Return [x, y] of the center of cell containing provided text 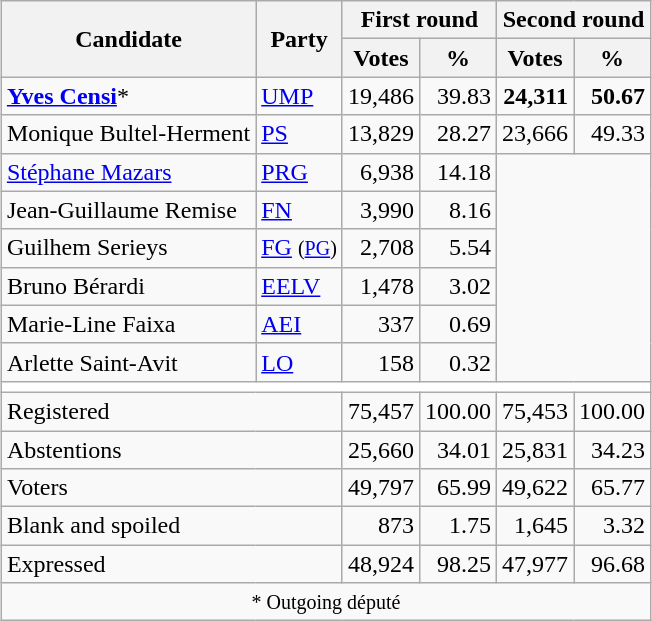
337 [380, 324]
24,311 [536, 96]
Bruno Bérardi [128, 286]
Candidate [128, 39]
2,708 [380, 248]
Party [300, 39]
Marie-Line Faixa [128, 324]
Monique Bultel-Herment [128, 134]
25,660 [380, 449]
* Outgoing député [326, 602]
23,666 [536, 134]
39.83 [458, 96]
98.25 [458, 564]
PS [300, 134]
Yves Censi* [128, 96]
50.67 [612, 96]
49,622 [536, 488]
28.27 [458, 134]
FG (PG) [300, 248]
96.68 [612, 564]
Expressed [172, 564]
65.99 [458, 488]
49,797 [380, 488]
PRG [300, 172]
65.77 [612, 488]
14.18 [458, 172]
FN [300, 210]
13,829 [380, 134]
75,453 [536, 411]
0.69 [458, 324]
1.75 [458, 526]
Second round [574, 20]
25,831 [536, 449]
First round [419, 20]
1,478 [380, 286]
Registered [172, 411]
Blank and spoiled [172, 526]
6,938 [380, 172]
Jean-Guillaume Remise [128, 210]
UMP [300, 96]
EELV [300, 286]
5.54 [458, 248]
AEI [300, 324]
Abstentions [172, 449]
Arlette Saint-Avit [128, 362]
873 [380, 526]
8.16 [458, 210]
75,457 [380, 411]
49.33 [612, 134]
Voters [172, 488]
158 [380, 362]
3,990 [380, 210]
0.32 [458, 362]
Guilhem Serieys [128, 248]
34.23 [612, 449]
3.32 [612, 526]
48,924 [380, 564]
Stéphane Mazars [128, 172]
34.01 [458, 449]
19,486 [380, 96]
1,645 [536, 526]
47,977 [536, 564]
3.02 [458, 286]
LO [300, 362]
